From the cell containing the given text, extract its center point as (X, Y) coordinate. 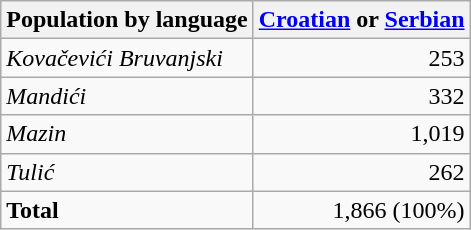
Croatian or Serbian (362, 20)
Population by language (127, 20)
262 (362, 172)
Total (127, 210)
Tulić (127, 172)
332 (362, 96)
Mandići (127, 96)
Kovačevići Bruvanjski (127, 58)
1,019 (362, 134)
253 (362, 58)
1,866 (100%) (362, 210)
Mazin (127, 134)
